Detect which cell encompasses the target text, then output its [x, y] center coordinate. 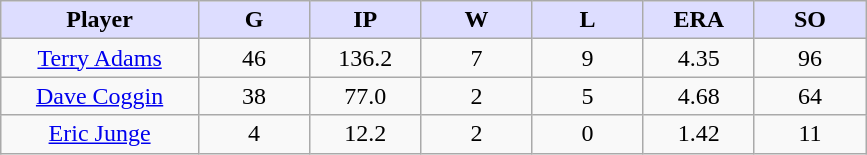
W [476, 20]
IP [366, 20]
Dave Coggin [100, 96]
12.2 [366, 134]
11 [810, 134]
G [254, 20]
4 [254, 134]
0 [588, 134]
9 [588, 58]
136.2 [366, 58]
64 [810, 96]
Player [100, 20]
L [588, 20]
1.42 [698, 134]
SO [810, 20]
7 [476, 58]
ERA [698, 20]
96 [810, 58]
38 [254, 96]
Eric Junge [100, 134]
Terry Adams [100, 58]
5 [588, 96]
4.35 [698, 58]
4.68 [698, 96]
46 [254, 58]
77.0 [366, 96]
